Pinpoint the cell where the given text exists, returning its [x, y] midpoint coordinate. 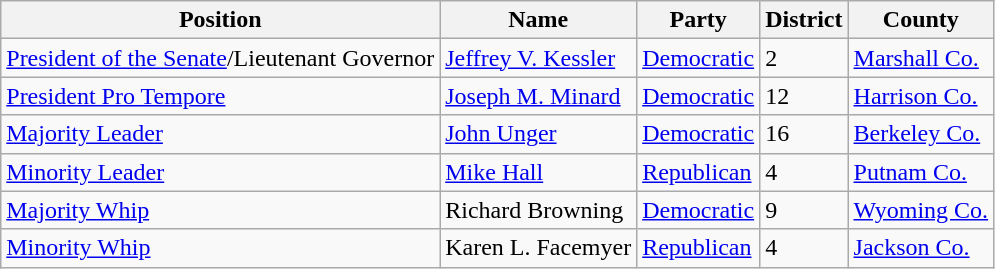
12 [804, 96]
16 [804, 134]
County [921, 20]
Majority Whip [220, 210]
Wyoming Co. [921, 210]
Marshall Co. [921, 58]
Richard Browning [538, 210]
Jackson Co. [921, 248]
Minority Leader [220, 172]
Putnam Co. [921, 172]
2 [804, 58]
Party [698, 20]
Joseph M. Minard [538, 96]
Jeffrey V. Kessler [538, 58]
Karen L. Facemyer [538, 248]
John Unger [538, 134]
Minority Whip [220, 248]
President of the Senate/Lieutenant Governor [220, 58]
District [804, 20]
9 [804, 210]
Majority Leader [220, 134]
Name [538, 20]
Harrison Co. [921, 96]
Position [220, 20]
President Pro Tempore [220, 96]
Mike Hall [538, 172]
Berkeley Co. [921, 134]
